Identify which cell holds the provided text, then report its [X, Y] central coordinate. 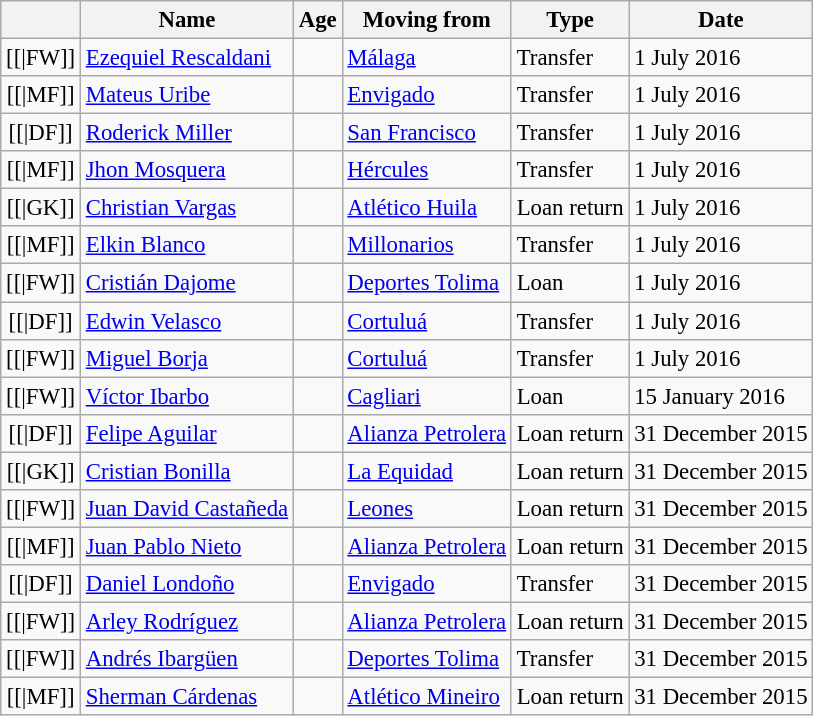
Miguel Borja [186, 358]
Leones [426, 509]
Cagliari [426, 396]
Date [721, 20]
Felipe Aguilar [186, 433]
Málaga [426, 58]
Juan David Castañeda [186, 509]
San Francisco [426, 133]
Elkin Blanco [186, 245]
Daniel Londoño [186, 584]
Ezequiel Rescaldani [186, 58]
Christian Vargas [186, 208]
Age [318, 20]
Arley Rodríguez [186, 621]
Atlético Huila [426, 208]
15 January 2016 [721, 396]
Cristian Bonilla [186, 471]
La Equidad [426, 471]
Moving from [426, 20]
Name [186, 20]
Cristián Dajome [186, 283]
Mateus Uribe [186, 95]
Millonarios [426, 245]
Víctor Ibarbo [186, 396]
Jhon Mosquera [186, 170]
Edwin Velasco [186, 321]
Juan Pablo Nieto [186, 546]
Atlético Mineiro [426, 697]
Andrés Ibargüen [186, 659]
Hércules [426, 170]
Sherman Cárdenas [186, 697]
Roderick Miller [186, 133]
Type [570, 20]
